Capture the cell that displays the provided text and extract its (x, y) central coordinate. 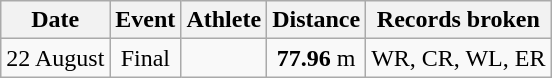
Athlete (224, 20)
Final (146, 58)
22 August (56, 58)
Event (146, 20)
Records broken (458, 20)
77.96 m (316, 58)
WR, CR, WL, ER (458, 58)
Date (56, 20)
Distance (316, 20)
